Capture the cell that displays the provided text and extract its [X, Y] central coordinate. 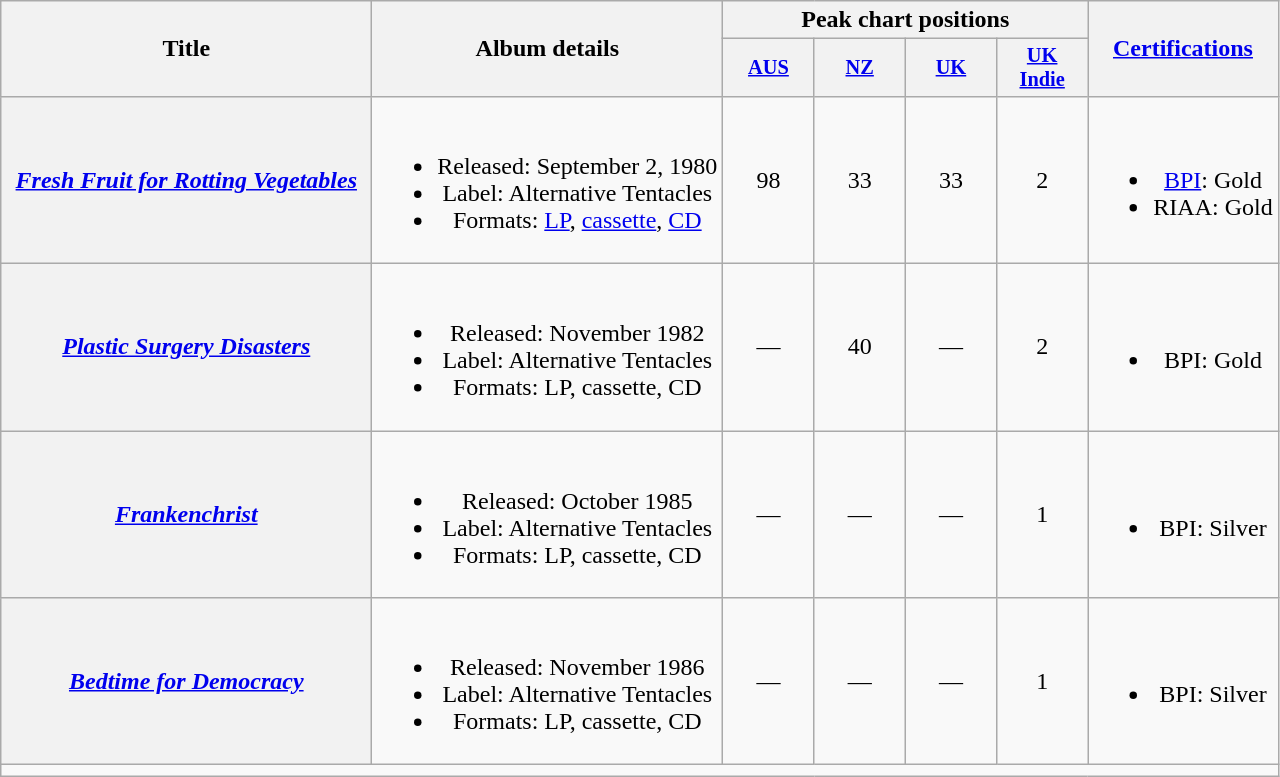
Certifications [1183, 49]
Plastic Surgery Disasters [186, 348]
UK [950, 68]
Released: October 1985Label: Alternative TentaclesFormats: LP, cassette, CD [548, 514]
Released: September 2, 1980Label: Alternative TentaclesFormats: LP, cassette, CD [548, 180]
Frankenchrist [186, 514]
AUS [768, 68]
Bedtime for Democracy [186, 682]
98 [768, 180]
40 [860, 348]
BPI: GoldRIAA: Gold [1183, 180]
Fresh Fruit for Rotting Vegetables [186, 180]
Released: November 1986Label: Alternative TentaclesFormats: LP, cassette, CD [548, 682]
Peak chart positions [906, 20]
Released: November 1982Label: Alternative TentaclesFormats: LP, cassette, CD [548, 348]
NZ [860, 68]
Album details [548, 49]
BPI: Gold [1183, 348]
Title [186, 49]
UKIndie [1042, 68]
